From the cell containing the given text, extract its center point as [x, y] coordinate. 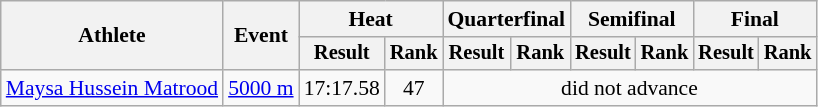
did not advance [629, 88]
Semifinal [632, 19]
Heat [371, 19]
Maysa Hussein Matrood [112, 88]
Quarterfinal [506, 19]
5000 m [260, 88]
47 [414, 88]
17:17.58 [342, 88]
Final [754, 19]
Athlete [112, 36]
Event [260, 36]
